Determine the (x, y) coordinate at the center of the cell enclosing the given text.  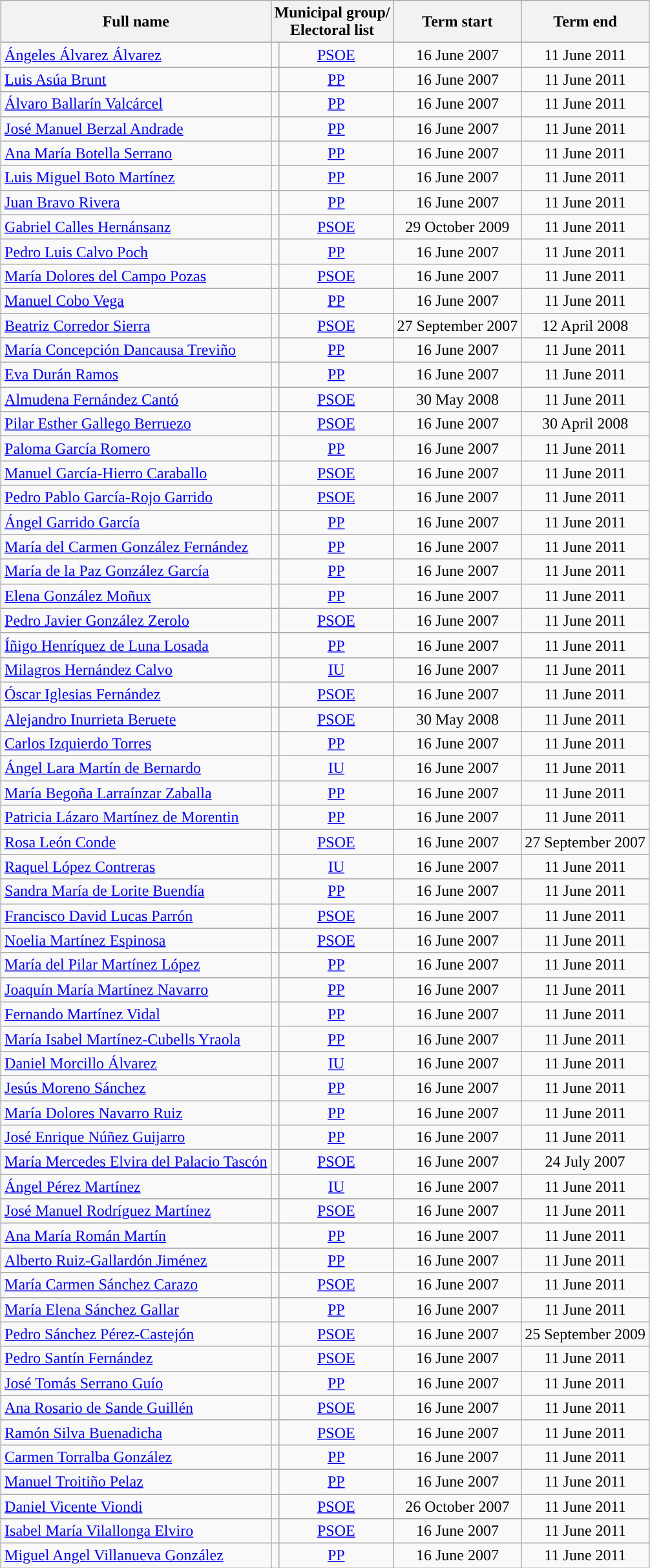
Ramón Silva Buenadicha (136, 1432)
Term start (457, 22)
Rosa León Conde (136, 842)
Pedro Pablo García-Rojo Garrido (136, 498)
Miguel Angel Villanueva González (136, 1556)
Daniel Morcillo Álvarez (136, 1063)
Milagros Hernández Calvo (136, 670)
29 October 2009 (457, 227)
Pedro Javier González Zerolo (136, 620)
Luis Miguel Boto Martínez (136, 178)
Francisco David Lucas Parrón (136, 916)
Elena González Moñux (136, 596)
Raquel López Contreras (136, 867)
María Elena Sánchez Gallar (136, 1309)
Fernando Martínez Vidal (136, 1014)
José Enrique Núñez Guijarro (136, 1138)
Ana Rosario de Sande Guillén (136, 1408)
Manuel Cobo Vega (136, 301)
María de la Paz González García (136, 571)
Manuel García-Hierro Caraballo (136, 473)
José Tomás Serrano Guío (136, 1383)
María Dolores Navarro Ruiz (136, 1112)
Ángel Lara Martín de Bernardo (136, 768)
Paloma García Romero (136, 449)
Beatriz Corredor Sierra (136, 325)
Manuel Troitiño Pelaz (136, 1481)
12 April 2008 (585, 325)
26 October 2007 (457, 1507)
Gabriel Calles Hernánsanz (136, 227)
María Dolores del Campo Pozas (136, 276)
Term end (585, 22)
Eva Durán Ramos (136, 375)
Almudena Fernández Cantó (136, 399)
María Carmen Sánchez Carazo (136, 1285)
Luis Asúa Brunt (136, 79)
María Isabel Martínez-Cubells Yraola (136, 1039)
Ana María Román Martín (136, 1236)
María Mercedes Elvira del Palacio Tascón (136, 1162)
Municipal group/Electoral list (332, 22)
Ángel Garrido García (136, 522)
José Manuel Rodríguez Martínez (136, 1211)
Pedro Sánchez Pérez-Castejón (136, 1334)
Patricia Lázaro Martínez de Morentin (136, 818)
Ángel Pérez Martínez (136, 1187)
Juan Bravo Rivera (136, 202)
Carmen Torralba González (136, 1457)
María del Pilar Martínez López (136, 965)
Álvaro Ballarín Valcárcel (136, 104)
Alejandro Inurrieta Beruete (136, 719)
Ángeles Álvarez Álvarez (136, 55)
Carlos Izquierdo Torres (136, 744)
Joaquín María Martínez Navarro (136, 990)
Ana María Botella Serrano (136, 153)
Daniel Vicente Viondi (136, 1507)
Pedro Luis Calvo Poch (136, 251)
Jesús Moreno Sánchez (136, 1088)
Sandra María de Lorite Buendía (136, 891)
Óscar Iglesias Fernández (136, 694)
Pilar Esther Gallego Berruezo (136, 424)
Noelia Martínez Espinosa (136, 940)
Íñigo Henríquez de Luna Losada (136, 645)
María Concepción Dancausa Treviño (136, 350)
30 April 2008 (585, 424)
Pedro Santín Fernández (136, 1359)
José Manuel Berzal Andrade (136, 129)
25 September 2009 (585, 1334)
Alberto Ruiz-Gallardón Jiménez (136, 1260)
María Begoña Larraínzar Zaballa (136, 793)
María del Carmen González Fernández (136, 547)
Full name (136, 22)
24 July 2007 (585, 1162)
Isabel María Vilallonga Elviro (136, 1531)
